Pinpoint the cell where the given text exists, returning its [X, Y] midpoint coordinate. 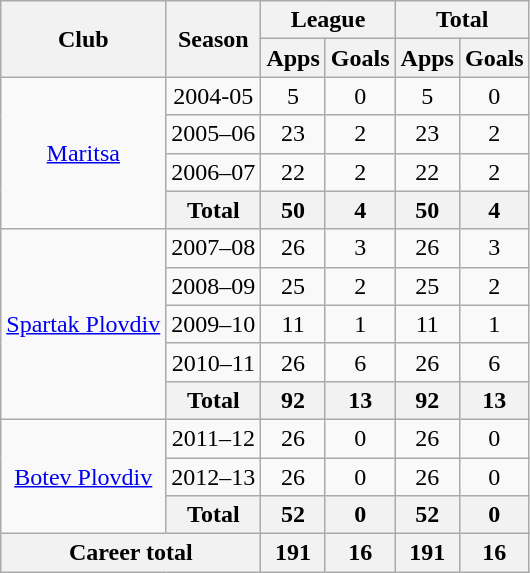
Career total [131, 553]
2005–06 [214, 134]
2009–10 [214, 324]
Botev Plovdiv [84, 476]
League [328, 20]
2006–07 [214, 172]
Club [84, 39]
2004-05 [214, 96]
2007–08 [214, 248]
2012–13 [214, 477]
2008–09 [214, 286]
Spartak Plovdiv [84, 324]
2010–11 [214, 362]
Maritsa [84, 153]
2011–12 [214, 438]
Season [214, 39]
